From the cell containing the given text, extract its center point as (X, Y) coordinate. 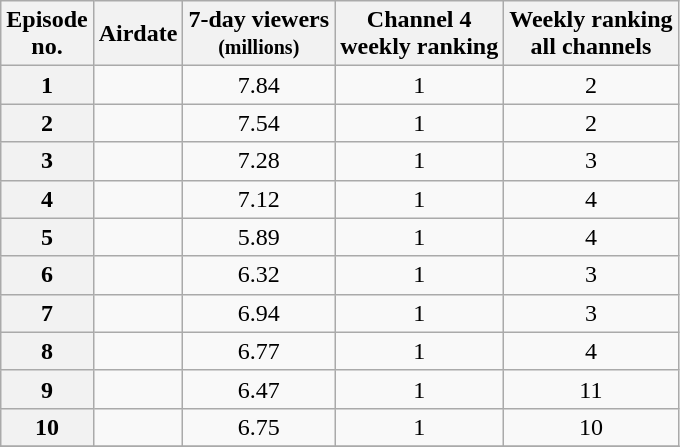
6.32 (259, 275)
9 (47, 389)
7.84 (259, 85)
7.54 (259, 123)
Channel 4weekly ranking (420, 34)
7-day viewers(millions) (259, 34)
Airdate (138, 34)
6.75 (259, 427)
5.89 (259, 237)
6.94 (259, 313)
7 (47, 313)
5 (47, 237)
11 (591, 389)
6.77 (259, 351)
7.28 (259, 161)
8 (47, 351)
Weekly rankingall channels (591, 34)
6 (47, 275)
Episodeno. (47, 34)
6.47 (259, 389)
7.12 (259, 199)
